From the cell containing the given text, extract its center point as [x, y] coordinate. 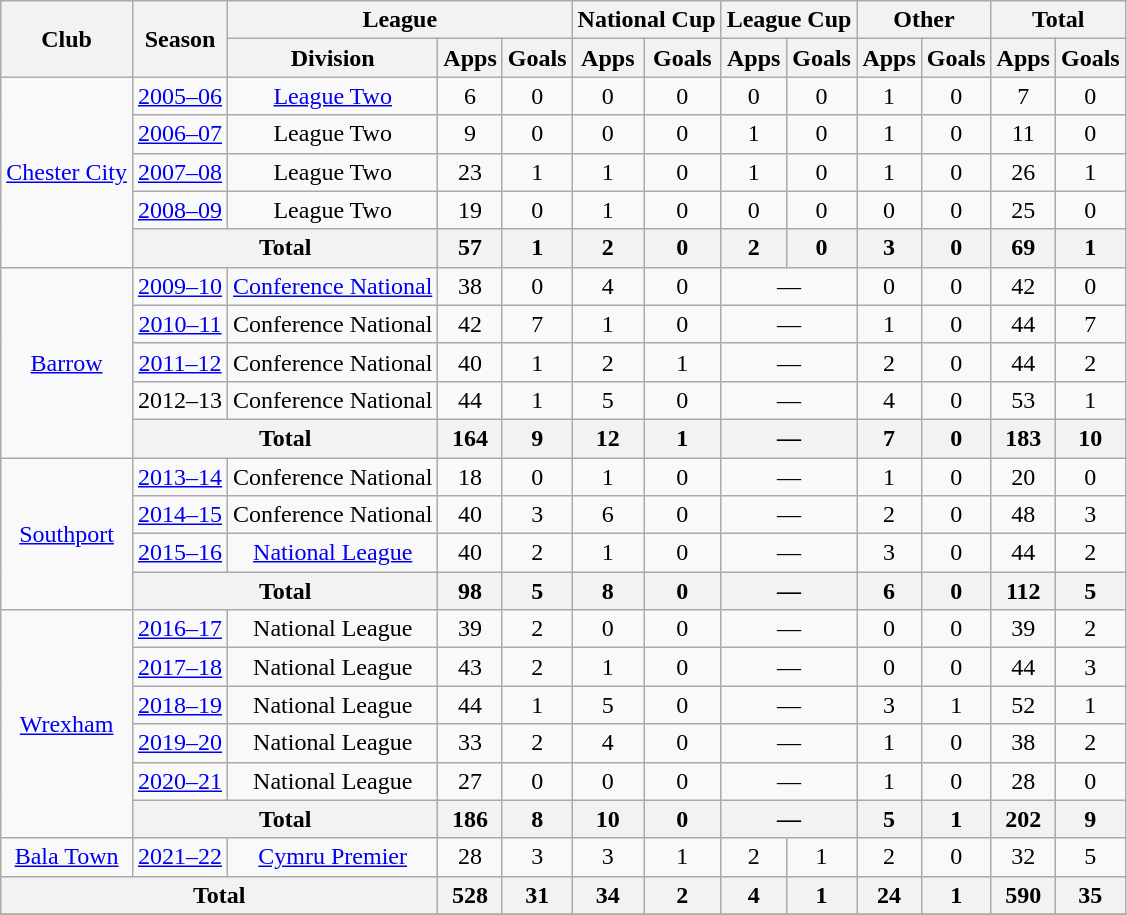
32 [1023, 857]
20 [1023, 477]
2005–06 [180, 96]
League Cup [789, 20]
2007–08 [180, 172]
528 [470, 895]
Other [924, 20]
43 [470, 667]
183 [1023, 438]
12 [608, 438]
Wrexham [67, 724]
2006–07 [180, 134]
Southport [67, 534]
National Cup [646, 20]
Chester City [67, 172]
Cymru Premier [333, 857]
52 [1023, 705]
186 [470, 819]
2017–18 [180, 667]
26 [1023, 172]
Division [333, 58]
34 [608, 895]
33 [470, 743]
18 [470, 477]
Season [180, 39]
2018–19 [180, 705]
2014–15 [180, 515]
2010–11 [180, 324]
11 [1023, 134]
202 [1023, 819]
48 [1023, 515]
2013–14 [180, 477]
2016–17 [180, 629]
590 [1023, 895]
164 [470, 438]
League [400, 20]
2020–21 [180, 781]
2021–22 [180, 857]
31 [537, 895]
2019–20 [180, 743]
2012–13 [180, 400]
27 [470, 781]
35 [1090, 895]
Barrow [67, 362]
57 [470, 248]
24 [889, 895]
98 [470, 591]
2015–16 [180, 553]
Bala Town [67, 857]
19 [470, 210]
2011–12 [180, 362]
25 [1023, 210]
Club [67, 39]
112 [1023, 591]
2008–09 [180, 210]
69 [1023, 248]
2009–10 [180, 286]
23 [470, 172]
53 [1023, 400]
